From the cell containing the given text, extract its center point as [x, y] coordinate. 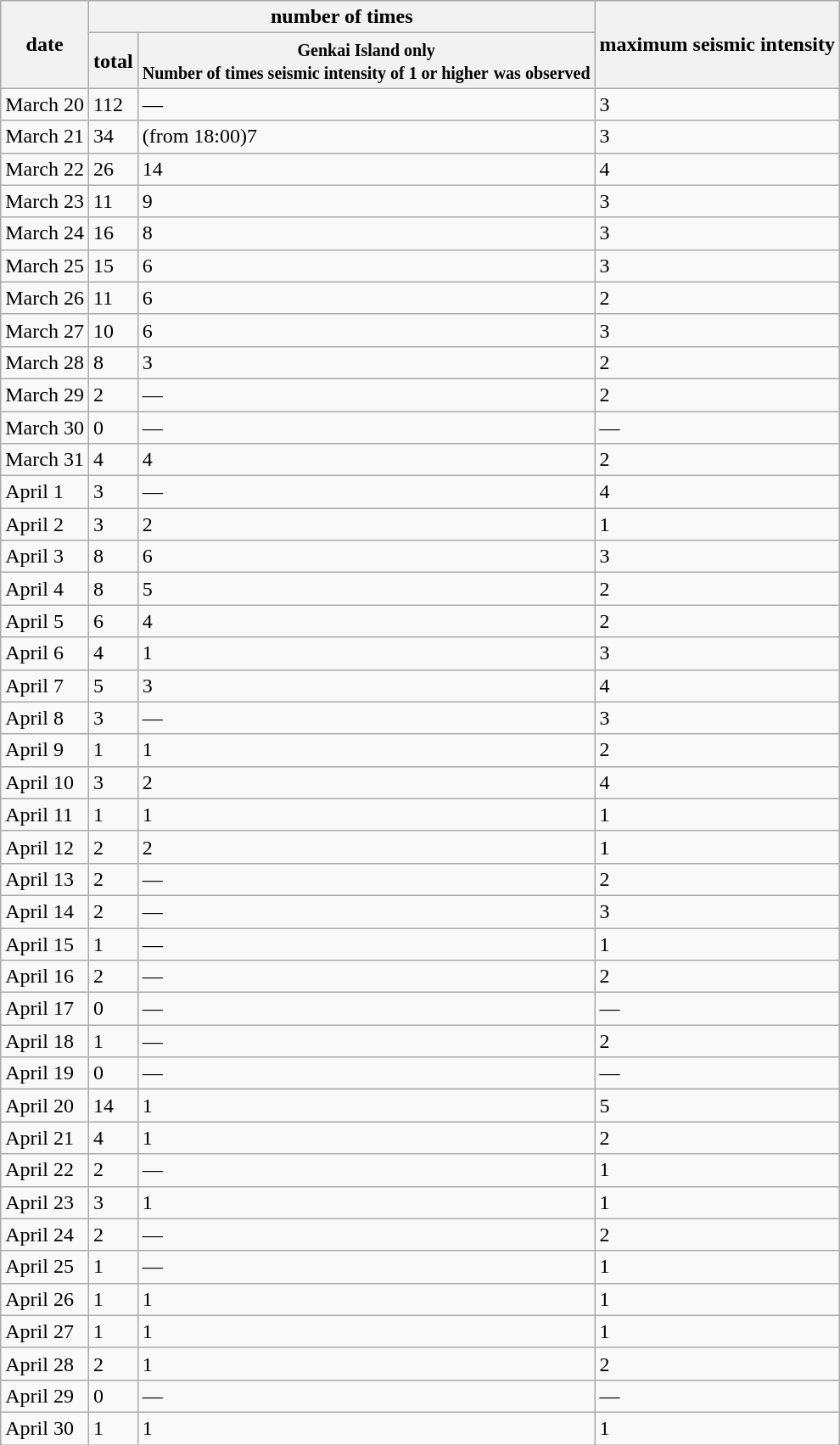
April 15 [45, 944]
March 22 [45, 169]
April 17 [45, 1009]
April 3 [45, 557]
(from 18:00)7 [367, 137]
April 7 [45, 686]
April 25 [45, 1267]
April 20 [45, 1106]
April 9 [45, 750]
112 [113, 104]
date [45, 44]
34 [113, 137]
March 28 [45, 362]
April 1 [45, 492]
April 11 [45, 815]
March 26 [45, 298]
9 [367, 201]
April 16 [45, 977]
March 27 [45, 330]
April 5 [45, 621]
March 31 [45, 460]
April 18 [45, 1041]
April 6 [45, 653]
March 24 [45, 233]
March 29 [45, 395]
March 20 [45, 104]
total [113, 61]
10 [113, 330]
April 30 [45, 1428]
April 4 [45, 589]
March 23 [45, 201]
April 24 [45, 1235]
April 28 [45, 1364]
April 22 [45, 1170]
April 19 [45, 1073]
March 21 [45, 137]
April 2 [45, 524]
March 30 [45, 427]
April 10 [45, 782]
number of times [341, 17]
Genkai Island onlyNumber of times seismic intensity of 1 or higher was observed [367, 61]
April 12 [45, 847]
March 25 [45, 266]
April 13 [45, 879]
15 [113, 266]
April 26 [45, 1299]
16 [113, 233]
April 29 [45, 1396]
26 [113, 169]
maximum seismic intensity [717, 44]
April 21 [45, 1138]
April 14 [45, 911]
April 27 [45, 1331]
April 23 [45, 1202]
April 8 [45, 718]
